Pinpoint the cell where the given text exists, returning its [X, Y] midpoint coordinate. 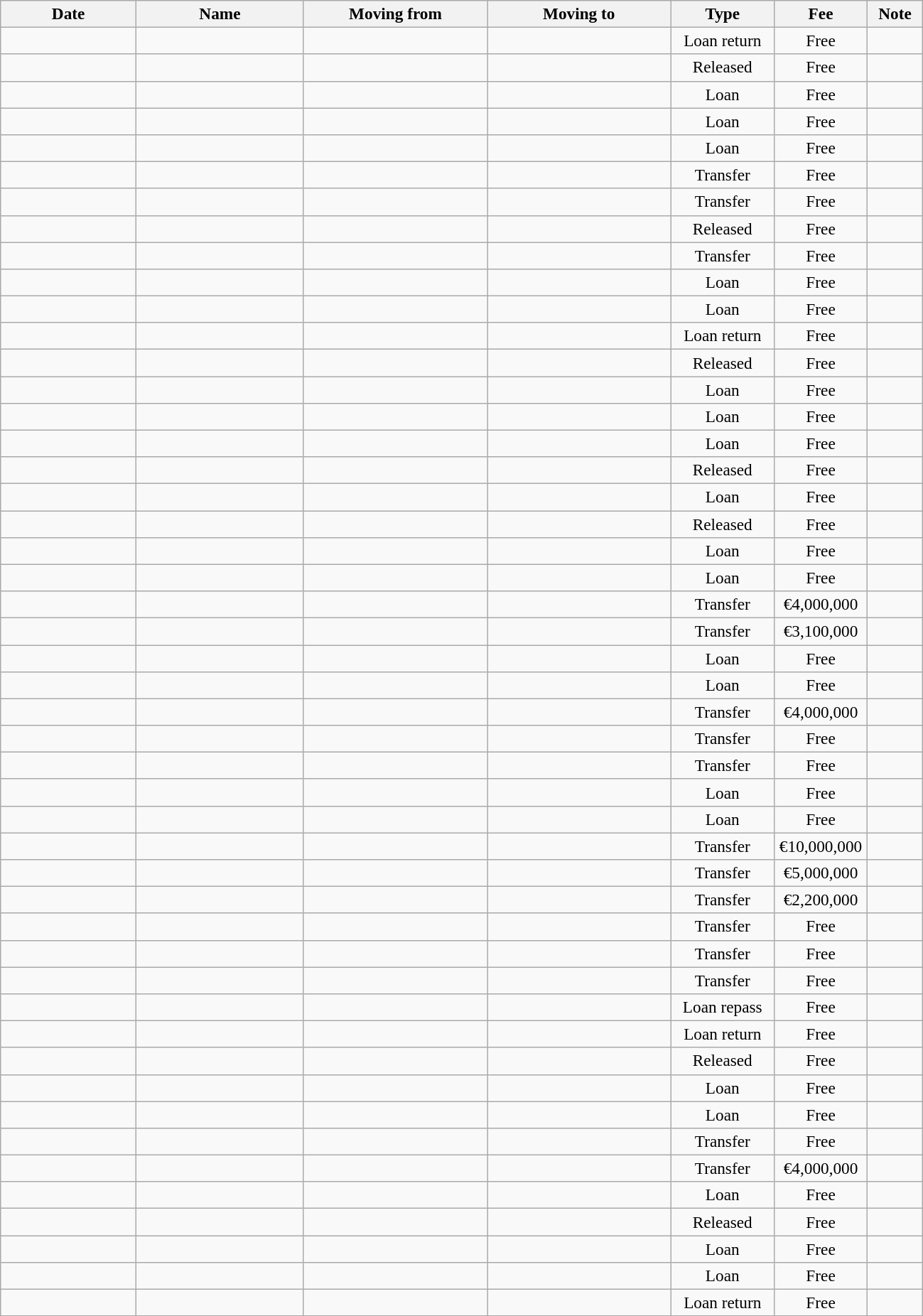
€10,000,000 [821, 846]
Date [68, 14]
Moving to [579, 14]
€3,100,000 [821, 631]
Moving from [395, 14]
€5,000,000 [821, 873]
Name [220, 14]
Fee [821, 14]
€2,200,000 [821, 900]
Type [723, 14]
Loan repass [723, 1007]
Note [895, 14]
